Pinpoint the cell where the given text exists, returning its [x, y] midpoint coordinate. 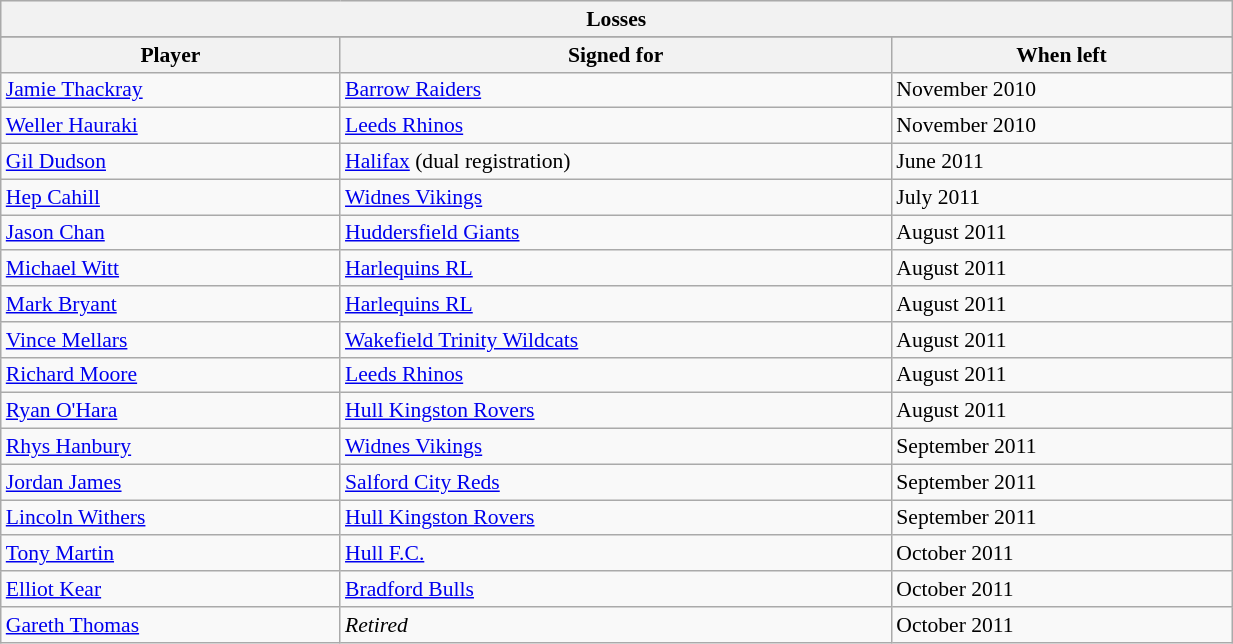
Retired [616, 625]
Ryan O'Hara [170, 411]
Hull F.C. [616, 554]
Barrow Raiders [616, 90]
Elliot Kear [170, 589]
Jordan James [170, 482]
July 2011 [1061, 197]
Signed for [616, 55]
Hep Cahill [170, 197]
Weller Hauraki [170, 126]
Richard Moore [170, 375]
Losses [616, 19]
When left [1061, 55]
Jamie Thackray [170, 90]
Gareth Thomas [170, 625]
June 2011 [1061, 162]
Michael Witt [170, 269]
Halifax (dual registration) [616, 162]
Tony Martin [170, 554]
Lincoln Withers [170, 518]
Rhys Hanbury [170, 447]
Vince Mellars [170, 340]
Huddersfield Giants [616, 233]
Bradford Bulls [616, 589]
Wakefield Trinity Wildcats [616, 340]
Mark Bryant [170, 304]
Gil Dudson [170, 162]
Jason Chan [170, 233]
Player [170, 55]
Salford City Reds [616, 482]
